Locate the cell with the specified text and output its (X, Y) center coordinate. 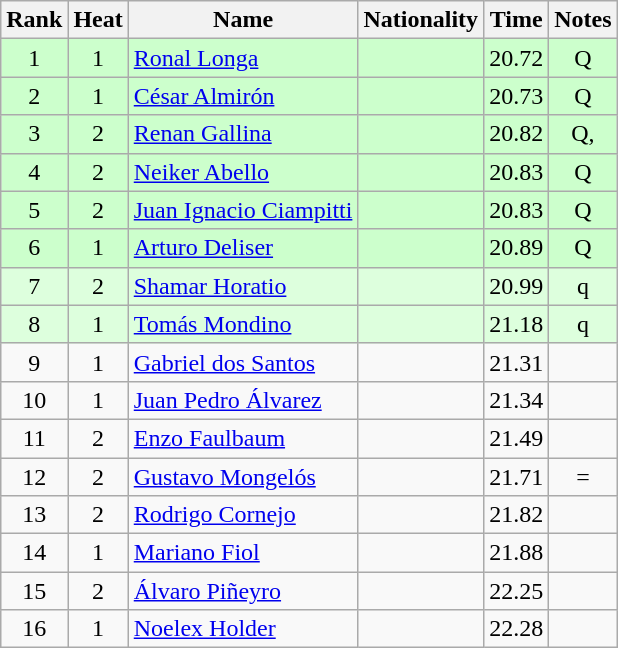
Tomás Mondino (243, 324)
Juan Ignacio Ciampitti (243, 210)
21.88 (516, 553)
Notes (583, 20)
Time (516, 20)
20.72 (516, 58)
15 (34, 591)
22.28 (516, 629)
9 (34, 362)
20.89 (516, 248)
6 (34, 248)
11 (34, 438)
Juan Pedro Álvarez (243, 400)
Name (243, 20)
21.49 (516, 438)
14 (34, 553)
21.18 (516, 324)
Q, (583, 134)
21.34 (516, 400)
Enzo Faulbaum (243, 438)
13 (34, 515)
Gabriel dos Santos (243, 362)
Rank (34, 20)
Noelex Holder (243, 629)
10 (34, 400)
4 (34, 172)
12 (34, 477)
20.73 (516, 96)
Mariano Fiol (243, 553)
Ronal Longa (243, 58)
16 (34, 629)
20.82 (516, 134)
Neiker Abello (243, 172)
Gustavo Mongelós (243, 477)
22.25 (516, 591)
Nationality (421, 20)
Heat (98, 20)
8 (34, 324)
César Almirón (243, 96)
7 (34, 286)
Rodrigo Cornejo (243, 515)
21.71 (516, 477)
Arturo Deliser (243, 248)
Renan Gallina (243, 134)
Shamar Horatio (243, 286)
Álvaro Piñeyro (243, 591)
= (583, 477)
21.31 (516, 362)
3 (34, 134)
21.82 (516, 515)
5 (34, 210)
20.99 (516, 286)
